From the cell containing the given text, extract its center point as (X, Y) coordinate. 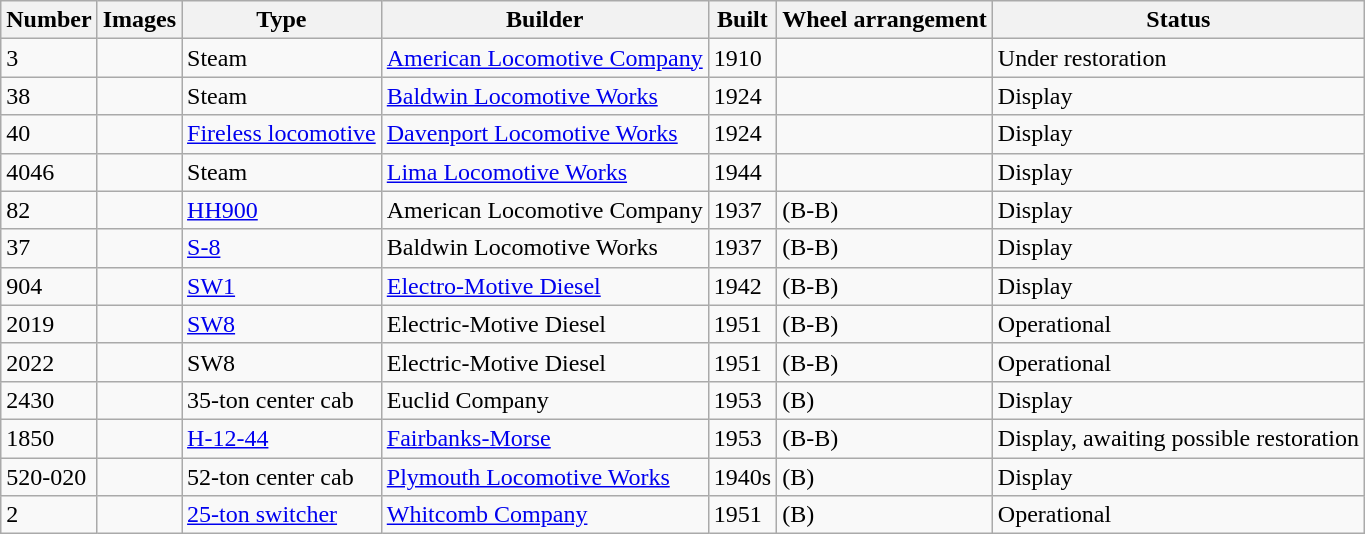
2 (49, 515)
40 (49, 134)
Fireless locomotive (282, 134)
904 (49, 286)
Under restoration (1178, 58)
Plymouth Locomotive Works (544, 477)
Wheel arrangement (885, 20)
Whitcomb Company (544, 515)
Electro-Motive Diesel (544, 286)
82 (49, 210)
Status (1178, 20)
38 (49, 96)
2022 (49, 362)
Euclid Company (544, 400)
520-020 (49, 477)
HH900 (282, 210)
1942 (742, 286)
Davenport Locomotive Works (544, 134)
1940s (742, 477)
H-12-44 (282, 438)
Images (139, 20)
Type (282, 20)
1944 (742, 172)
Lima Locomotive Works (544, 172)
3 (49, 58)
1910 (742, 58)
Number (49, 20)
Built (742, 20)
35-ton center cab (282, 400)
4046 (49, 172)
25-ton switcher (282, 515)
Fairbanks-Morse (544, 438)
SW1 (282, 286)
2019 (49, 324)
2430 (49, 400)
Builder (544, 20)
37 (49, 248)
Display, awaiting possible restoration (1178, 438)
1850 (49, 438)
S-8 (282, 248)
52-ton center cab (282, 477)
